Detect which cell encompasses the target text, then output its (x, y) center coordinate. 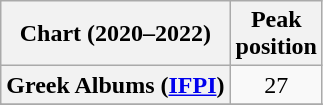
Chart (2020–2022) (116, 34)
27 (276, 85)
Greek Albums (IFPI) (116, 85)
Peakposition (276, 34)
